Scan for the cell matching the given text and deliver its (X, Y) coordinate at center. 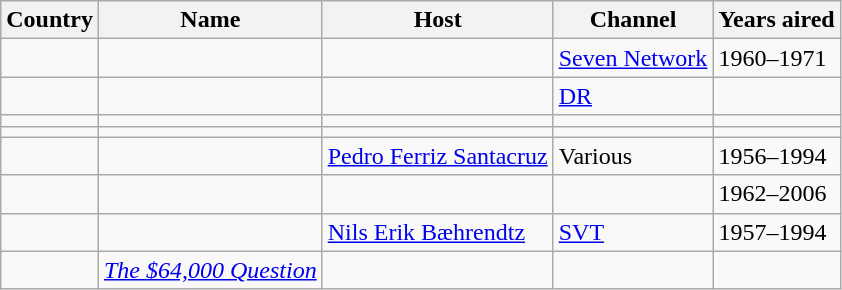
1962–2006 (776, 194)
Country (50, 20)
DR (633, 96)
Years aired (776, 20)
1956–1994 (776, 156)
Pedro Ferriz Santacruz (438, 156)
1957–1994 (776, 232)
Host (438, 20)
Name (210, 20)
Channel (633, 20)
1960–1971 (776, 58)
Various (633, 156)
Seven Network (633, 58)
Nils Erik Bæhrendtz (438, 232)
The $64,000 Question (210, 270)
SVT (633, 232)
